Identify which cell holds the provided text, then report its (x, y) central coordinate. 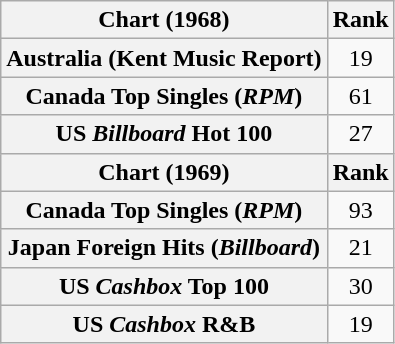
US Cashbox R&B (164, 324)
Chart (1969) (164, 172)
21 (360, 248)
30 (360, 286)
27 (360, 134)
Australia (Kent Music Report) (164, 58)
61 (360, 96)
US Billboard Hot 100 (164, 134)
Japan Foreign Hits (Billboard) (164, 248)
93 (360, 210)
US Cashbox Top 100 (164, 286)
Chart (1968) (164, 20)
